Search for the cell housing the specified text and yield its (X, Y) center coordinate. 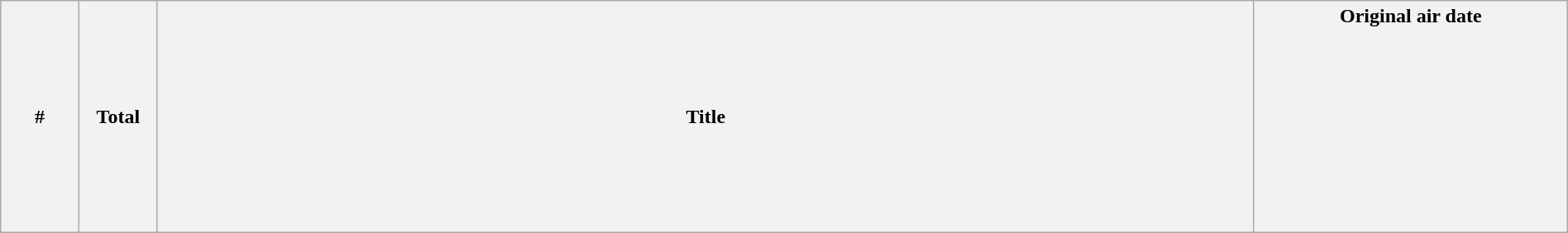
# (40, 117)
Original air date (1411, 117)
Total (117, 117)
Title (705, 117)
